Pinpoint the cell where the given text exists, returning its [X, Y] midpoint coordinate. 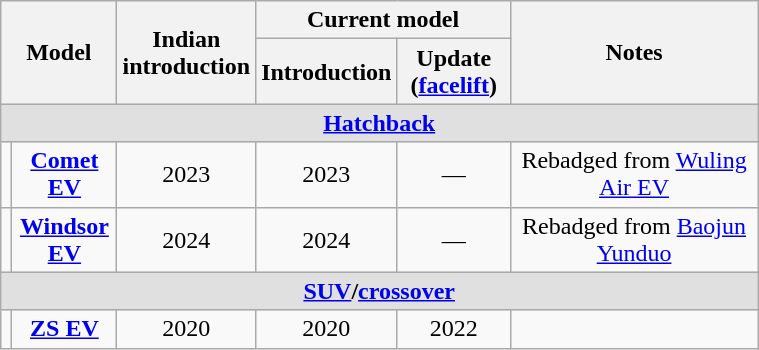
ZS EV [64, 329]
Introduction [326, 72]
Model [59, 52]
Comet EV [64, 174]
Hatchback [380, 123]
2022 [454, 329]
Notes [634, 52]
SUV/crossover [380, 291]
Indian introduction [186, 52]
Rebadged from Baojun Yunduo [634, 240]
Windsor EV [64, 240]
Update (facelift) [454, 72]
Current model [384, 20]
Rebadged from Wuling Air EV [634, 174]
